Detect which cell encompasses the target text, then output its [x, y] center coordinate. 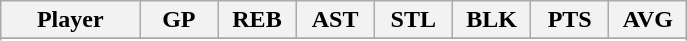
BLK [491, 20]
PTS [570, 20]
GP [179, 20]
REB [257, 20]
AST [335, 20]
STL [413, 20]
Player [70, 20]
AVG [648, 20]
